Return the (X, Y) coordinate for the center point of the cell that contains the specified text.  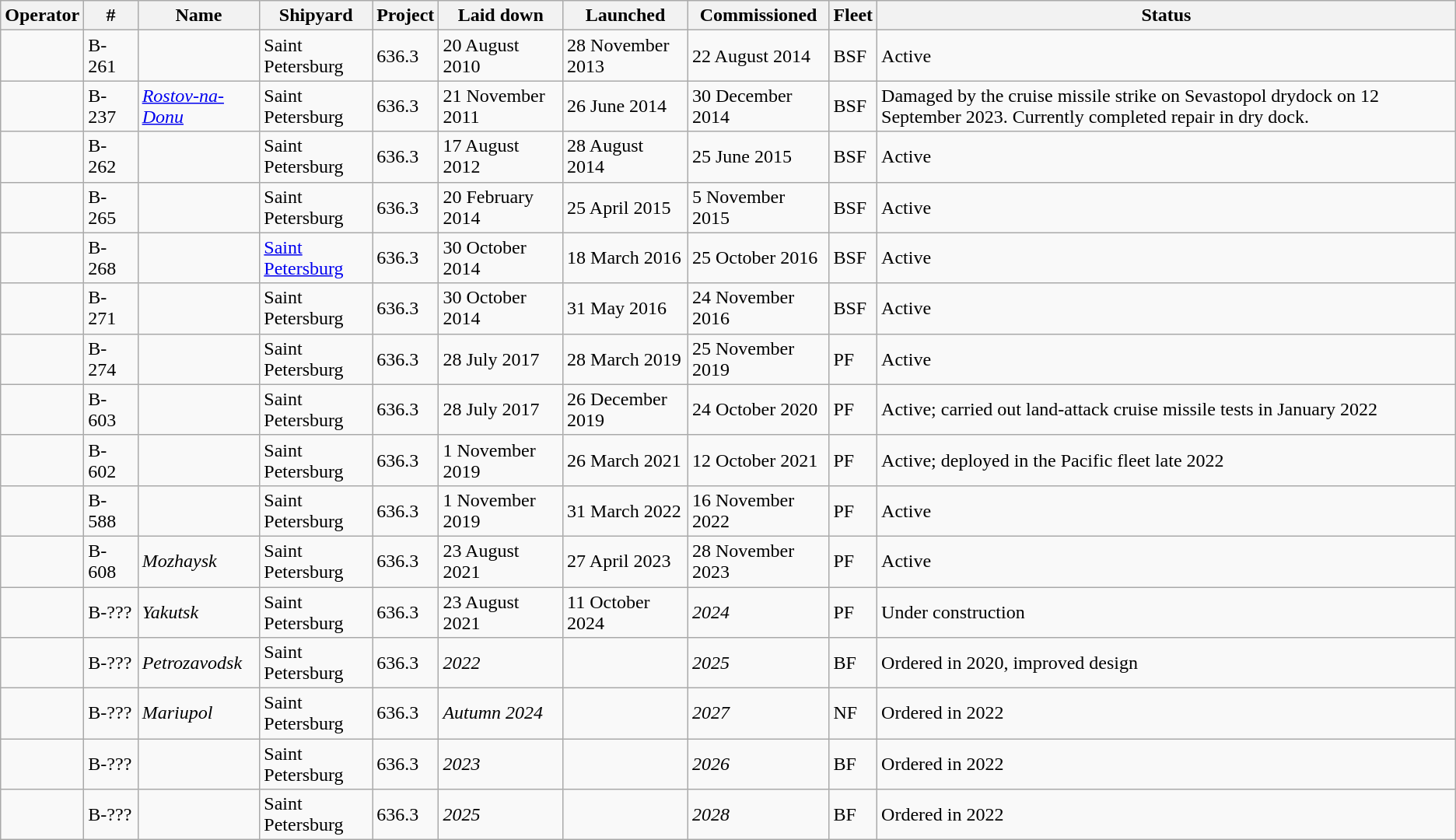
Ordered in 2020, improved design (1167, 663)
2022 (501, 663)
Project (406, 16)
Commissioned (758, 16)
20 August 2010 (501, 56)
25 November 2019 (758, 359)
Status (1167, 16)
28 August 2014 (625, 157)
B-262 (110, 157)
31 March 2022 (625, 510)
Laid down (501, 16)
Shipyard (316, 16)
Active; carried out land-attack cruise missile tests in January 2022 (1167, 409)
26 December 2019 (625, 409)
25 June 2015 (758, 157)
31 May 2016 (625, 308)
Under construction (1167, 611)
Mariupol (199, 714)
Rostov-na-Donu (199, 106)
B-608 (110, 562)
16 November 2022 (758, 510)
26 June 2014 (625, 106)
Mozhaysk (199, 562)
Petrozavodsk (199, 663)
NF (853, 714)
B-603 (110, 409)
27 April 2023 (625, 562)
B-265 (110, 207)
24 November 2016 (758, 308)
B-268 (110, 258)
2028 (758, 815)
20 February 2014 (501, 207)
2024 (758, 611)
# (110, 16)
B-602 (110, 460)
B-261 (110, 56)
Active; deployed in the Pacific fleet late 2022 (1167, 460)
Yakutsk (199, 611)
Launched (625, 16)
24 October 2020 (758, 409)
B-237 (110, 106)
Operator (42, 16)
2023 (501, 764)
12 October 2021 (758, 460)
2027 (758, 714)
28 November 2023 (758, 562)
B-588 (110, 510)
22 August 2014 (758, 56)
B-274 (110, 359)
18 March 2016 (625, 258)
Damaged by the cruise missile strike on Sevastopol drydock on 12 September 2023. Currently completed repair in dry dock. (1167, 106)
25 April 2015 (625, 207)
Name (199, 16)
Fleet (853, 16)
26 March 2021 (625, 460)
5 November 2015 (758, 207)
28 March 2019 (625, 359)
28 November 2013 (625, 56)
30 December 2014 (758, 106)
11 October 2024 (625, 611)
B-271 (110, 308)
25 October 2016 (758, 258)
2026 (758, 764)
Autumn 2024 (501, 714)
21 November 2011 (501, 106)
17 August 2012 (501, 157)
